Extract the [X, Y] coordinate from the center of the cell holding the provided text.  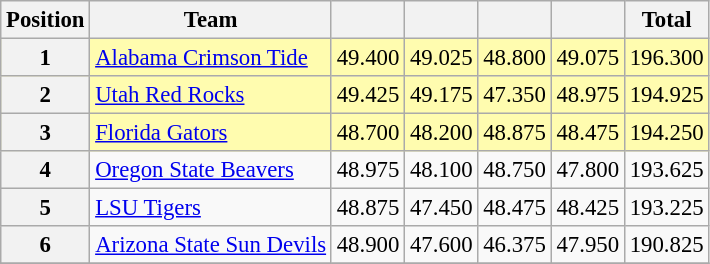
193.225 [666, 208]
47.350 [514, 95]
48.800 [514, 58]
193.625 [666, 170]
Oregon State Beavers [211, 170]
Florida Gators [211, 133]
49.025 [442, 58]
47.950 [588, 245]
196.300 [666, 58]
194.925 [666, 95]
Team [211, 20]
3 [46, 133]
48.200 [442, 133]
47.600 [442, 245]
48.750 [514, 170]
Total [666, 20]
48.425 [588, 208]
Alabama Crimson Tide [211, 58]
2 [46, 95]
48.700 [368, 133]
6 [46, 245]
194.250 [666, 133]
48.100 [442, 170]
1 [46, 58]
47.800 [588, 170]
5 [46, 208]
49.175 [442, 95]
49.075 [588, 58]
48.900 [368, 245]
49.425 [368, 95]
Utah Red Rocks [211, 95]
LSU Tigers [211, 208]
49.400 [368, 58]
4 [46, 170]
190.825 [666, 245]
Arizona State Sun Devils [211, 245]
Position [46, 20]
47.450 [442, 208]
46.375 [514, 245]
